Return the [x, y] coordinate for the center point of the cell that contains the specified text.  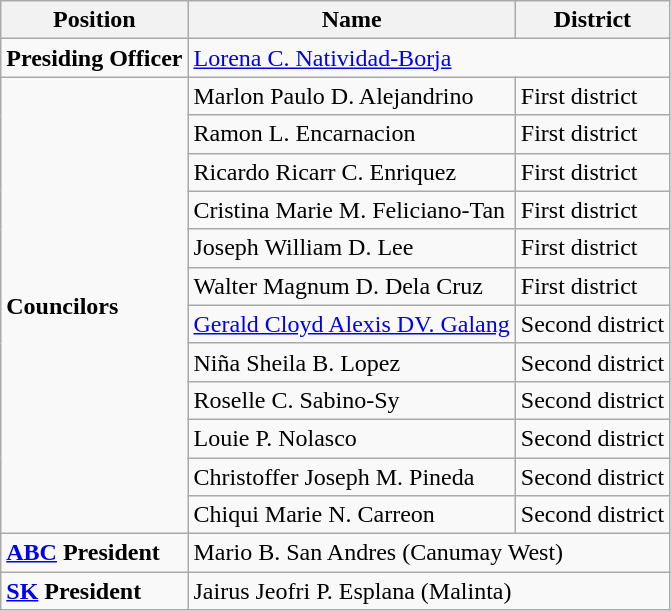
ABC President [94, 553]
Councilors [94, 306]
Position [94, 20]
Ricardo Ricarr C. Enriquez [352, 172]
Presiding Officer [94, 58]
District [592, 20]
Name [352, 20]
Christoffer Joseph M. Pineda [352, 477]
Chiqui Marie N. Carreon [352, 515]
Marlon Paulo D. Alejandrino [352, 96]
Niña Sheila B. Lopez [352, 362]
Lorena C. Natividad-Borja [429, 58]
Roselle C. Sabino-Sy [352, 400]
Joseph William D. Lee [352, 248]
Cristina Marie M. Feliciano-Tan [352, 210]
Walter Magnum D. Dela Cruz [352, 286]
Mario B. San Andres (Canumay West) [429, 553]
SK President [94, 591]
Ramon L. Encarnacion [352, 134]
Louie P. Nolasco [352, 438]
Jairus Jeofri P. Esplana (Malinta) [429, 591]
Gerald Cloyd Alexis DV. Galang [352, 324]
